Provide the (x, y) coordinate of the cell's center where the given text is located.  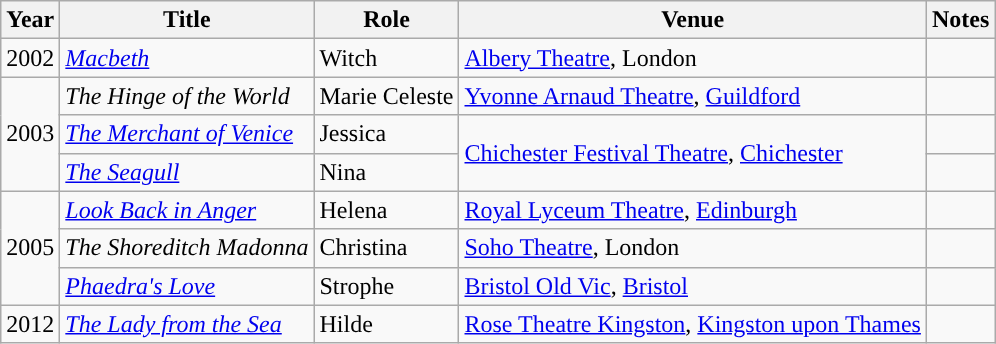
Albery Theatre, London (692, 58)
2012 (30, 324)
The Hinge of the World (187, 96)
Phaedra's Love (187, 286)
Christina (386, 248)
Marie Celeste (386, 96)
The Lady from the Sea (187, 324)
Hilde (386, 324)
Role (386, 20)
Helena (386, 210)
Look Back in Anger (187, 210)
Rose Theatre Kingston, Kingston upon Thames (692, 324)
The Shoreditch Madonna (187, 248)
Yvonne Arnaud Theatre, Guildford (692, 96)
2003 (30, 134)
Soho Theatre, London (692, 248)
Jessica (386, 134)
Chichester Festival Theatre, Chichester (692, 153)
The Merchant of Venice (187, 134)
Strophe (386, 286)
Witch (386, 58)
The Seagull (187, 172)
Nina (386, 172)
Title (187, 20)
2002 (30, 58)
Venue (692, 20)
Bristol Old Vic, Bristol (692, 286)
Year (30, 20)
Royal Lyceum Theatre, Edinburgh (692, 210)
Notes (960, 20)
2005 (30, 248)
Macbeth (187, 58)
